Scan for the cell matching the given text and deliver its (x, y) coordinate at center. 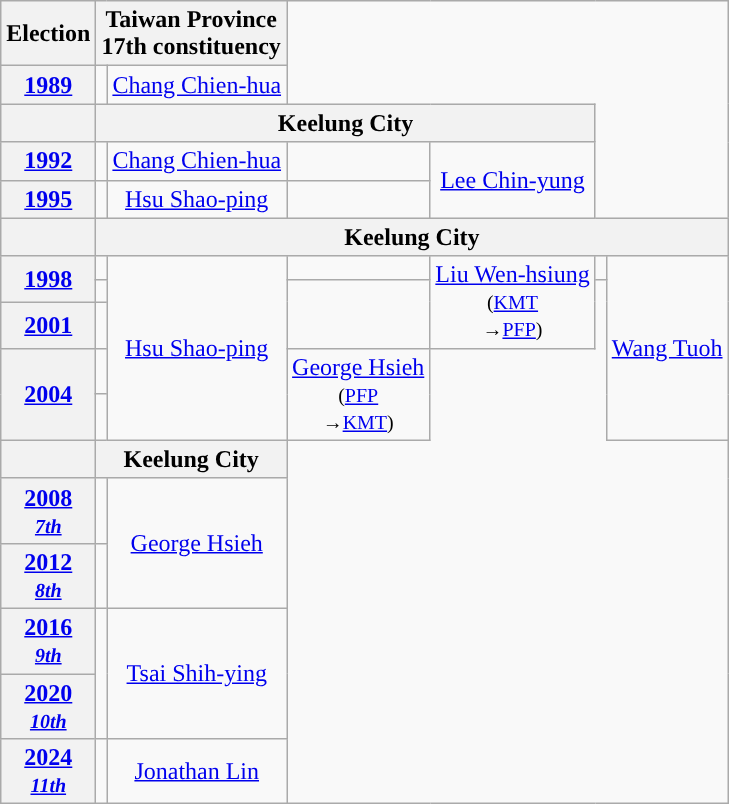
202411th (48, 772)
George Hsieh (197, 543)
2001 (48, 325)
20128th (48, 576)
Taiwan Province 17th constituency (192, 34)
George Hsieh (PFP→KMT) (358, 394)
1989 (48, 85)
1995 (48, 199)
Election (48, 34)
2004 (48, 394)
1998 (48, 279)
20169th (48, 640)
Tsai Shih-ying (197, 673)
Jonathan Lin (197, 772)
Liu Wen-hsiung (KMT→PFP) (512, 302)
1992 (48, 161)
202010th (48, 706)
Wang Tuoh (667, 348)
Lee Chin-yung (512, 180)
20087th (48, 510)
